Output the [X, Y] coordinate of the center of the cell containing the given text.  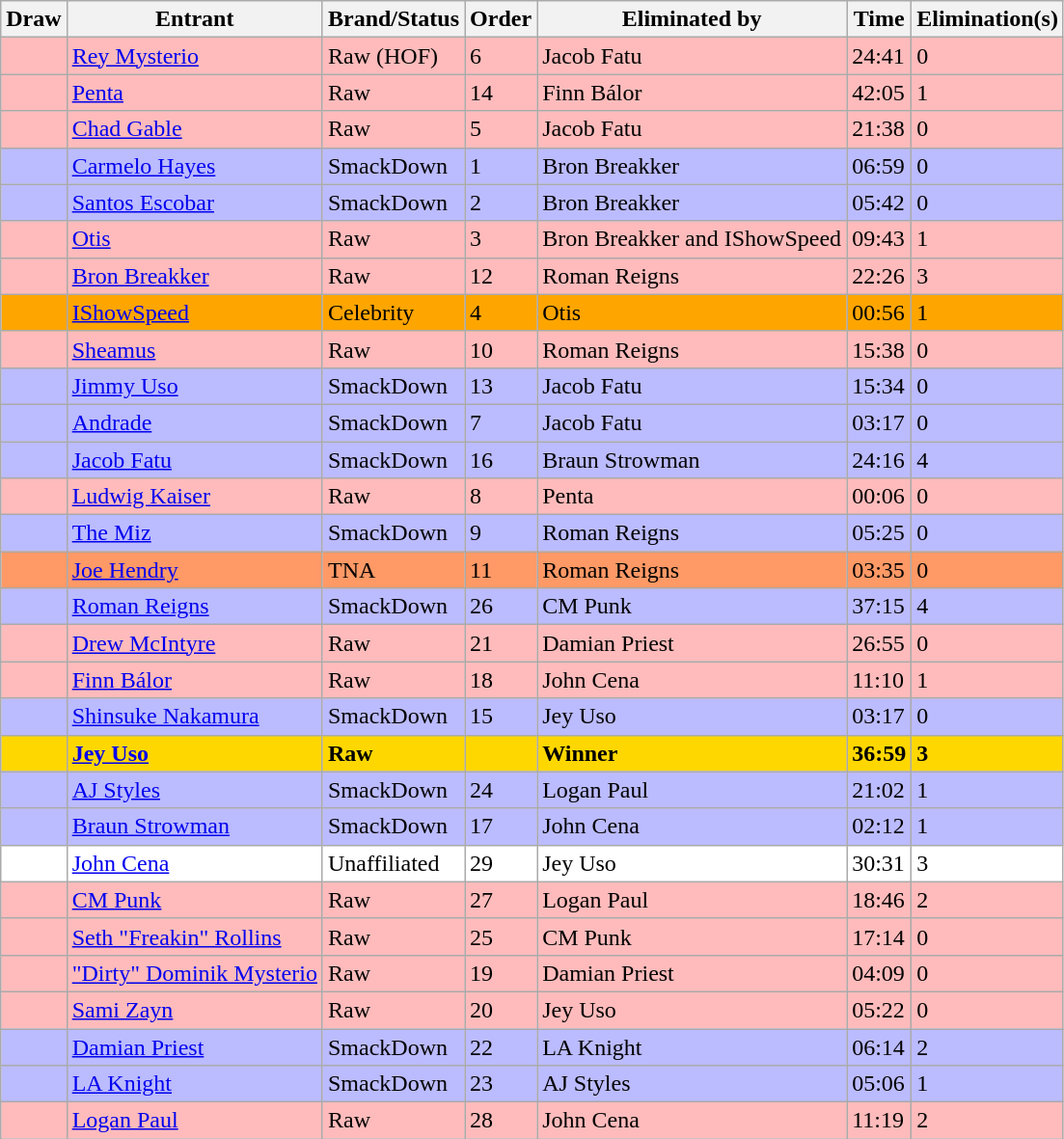
5 [502, 129]
28 [502, 1121]
6 [502, 56]
04:09 [880, 973]
Seth "Freakin" Rollins [195, 936]
14 [502, 93]
Joe Hendry [195, 570]
Shinsuke Nakamura [195, 717]
09:43 [880, 239]
12 [502, 276]
IShowSpeed [195, 312]
26:55 [880, 643]
Sheamus [195, 349]
Chad Gable [195, 129]
30:31 [880, 863]
Andrade [195, 422]
16 [502, 460]
Order [502, 19]
02:12 [880, 827]
05:22 [880, 1010]
26 [502, 607]
Celebrity [394, 312]
05:25 [880, 533]
8 [502, 497]
Time [880, 19]
15:38 [880, 349]
27 [502, 900]
21:38 [880, 129]
25 [502, 936]
17 [502, 827]
10 [502, 349]
15 [502, 717]
20 [502, 1010]
22 [502, 1046]
Drew McIntyre [195, 643]
Bron Breakker and IShowSpeed [693, 239]
7 [502, 422]
06:59 [880, 166]
36:59 [880, 753]
00:56 [880, 312]
11 [502, 570]
42:05 [880, 93]
15:34 [880, 386]
23 [502, 1084]
05:06 [880, 1084]
Carmelo Hayes [195, 166]
21 [502, 643]
The Miz [195, 533]
05:42 [880, 203]
Brand/Status [394, 19]
TNA [394, 570]
29 [502, 863]
Santos Escobar [195, 203]
Raw (HOF) [394, 56]
11:19 [880, 1121]
Unaffiliated [394, 863]
Draw [34, 19]
18 [502, 680]
24 [502, 790]
Jimmy Uso [195, 386]
9 [502, 533]
22:26 [880, 276]
24:41 [880, 56]
"Dirty" Dominik Mysterio [195, 973]
Rey Mysterio [195, 56]
13 [502, 386]
19 [502, 973]
18:46 [880, 900]
06:14 [880, 1046]
Sami Zayn [195, 1010]
37:15 [880, 607]
Entrant [195, 19]
Eliminated by [693, 19]
21:02 [880, 790]
Elimination(s) [988, 19]
03:35 [880, 570]
24:16 [880, 460]
Ludwig Kaiser [195, 497]
11:10 [880, 680]
Winner [693, 753]
17:14 [880, 936]
00:06 [880, 497]
